Identify which cell holds the provided text, then report its (X, Y) central coordinate. 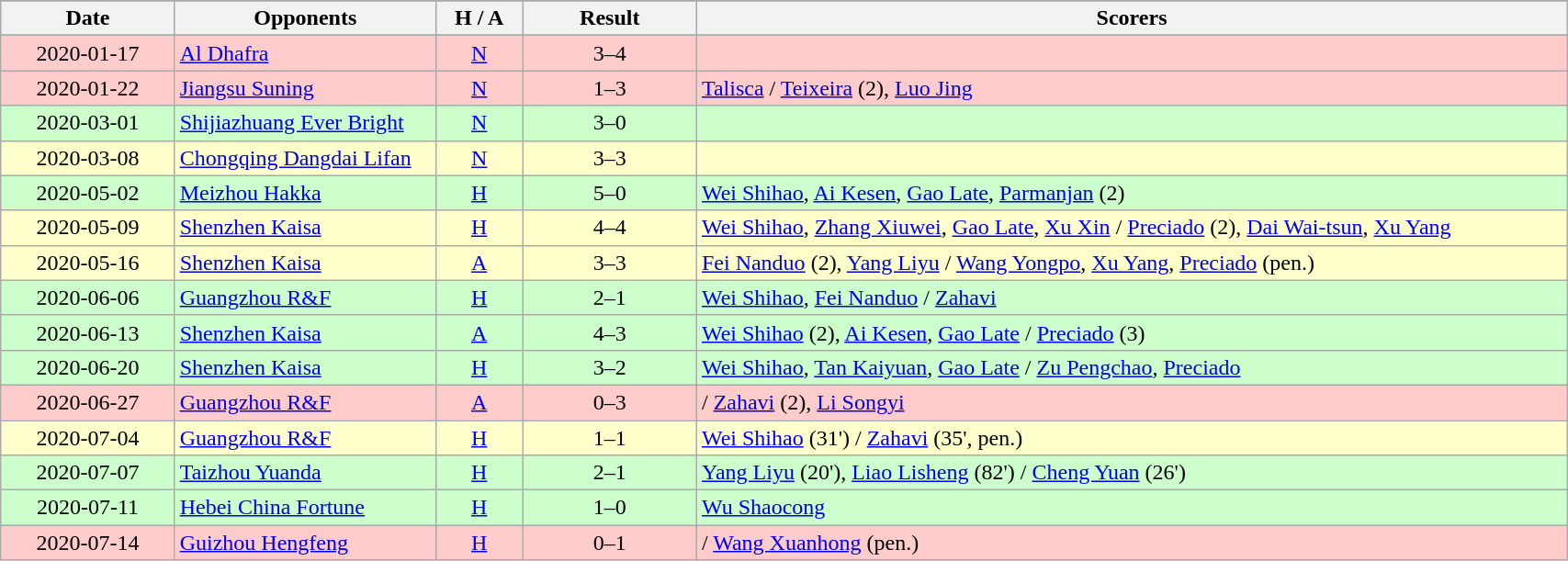
2020-07-04 (88, 438)
1–0 (610, 508)
0–1 (610, 543)
/ Zahavi (2), Li Songyi (1132, 402)
Fei Nanduo (2), Yang Liyu / Wang Yongpo, Xu Yang, Preciado (pen.) (1132, 263)
Opponents (305, 18)
2020-03-01 (88, 123)
Guizhou Hengfeng (305, 543)
3–2 (610, 367)
0–3 (610, 402)
Wei Shihao, Tan Kaiyuan, Gao Late / Zu Pengchao, Preciado (1132, 367)
Wei Shihao (31') / Zahavi (35', pen.) (1132, 438)
Hebei China Fortune (305, 508)
2020-05-09 (88, 228)
Wei Shihao (2), Ai Kesen, Gao Late / Preciado (3) (1132, 332)
Al Dhafra (305, 53)
2020-07-11 (88, 508)
Talisca / Teixeira (2), Luo Jing (1132, 88)
Wei Shihao, Zhang Xiuwei, Gao Late, Xu Xin / Preciado (2), Dai Wai-tsun, Xu Yang (1132, 228)
2020-06-06 (88, 297)
1–1 (610, 438)
Meizhou Hakka (305, 193)
2020-05-02 (88, 193)
2020-06-27 (88, 402)
1–3 (610, 88)
2020-01-17 (88, 53)
4–3 (610, 332)
Shijiazhuang Ever Bright (305, 123)
2020-03-08 (88, 158)
Wei Shihao, Fei Nanduo / Zahavi (1132, 297)
Taizhou Yuanda (305, 473)
H / A (479, 18)
5–0 (610, 193)
Chongqing Dangdai Lifan (305, 158)
Yang Liyu (20'), Liao Lisheng (82') / Cheng Yuan (26') (1132, 473)
2020-06-13 (88, 332)
2020-06-20 (88, 367)
Date (88, 18)
2020-07-07 (88, 473)
Wu Shaocong (1132, 508)
Result (610, 18)
3–4 (610, 53)
Wei Shihao, Ai Kesen, Gao Late, Parmanjan (2) (1132, 193)
2020-01-22 (88, 88)
/ Wang Xuanhong (pen.) (1132, 543)
4–4 (610, 228)
Scorers (1132, 18)
2020-05-16 (88, 263)
3–0 (610, 123)
2020-07-14 (88, 543)
Jiangsu Suning (305, 88)
